Extract the (X, Y) coordinate from the center of the cell holding the provided text.  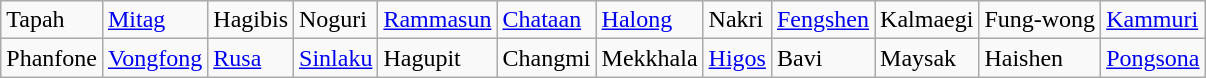
Hagupit (438, 58)
Fengshen (822, 20)
Rusa (251, 58)
Chataan (546, 20)
Noguri (336, 20)
Kammuri (1153, 20)
Halong (650, 20)
Hagibis (251, 20)
Tapah (52, 20)
Changmi (546, 58)
Maysak (927, 58)
Haishen (1040, 58)
Mekkhala (650, 58)
Pongsona (1153, 58)
Vongfong (154, 58)
Phanfone (52, 58)
Fung-wong (1040, 20)
Rammasun (438, 20)
Sinlaku (336, 58)
Bavi (822, 58)
Mitag (154, 20)
Higos (737, 58)
Nakri (737, 20)
Kalmaegi (927, 20)
